Return the (x, y) coordinate for the center point of the cell that contains the specified text.  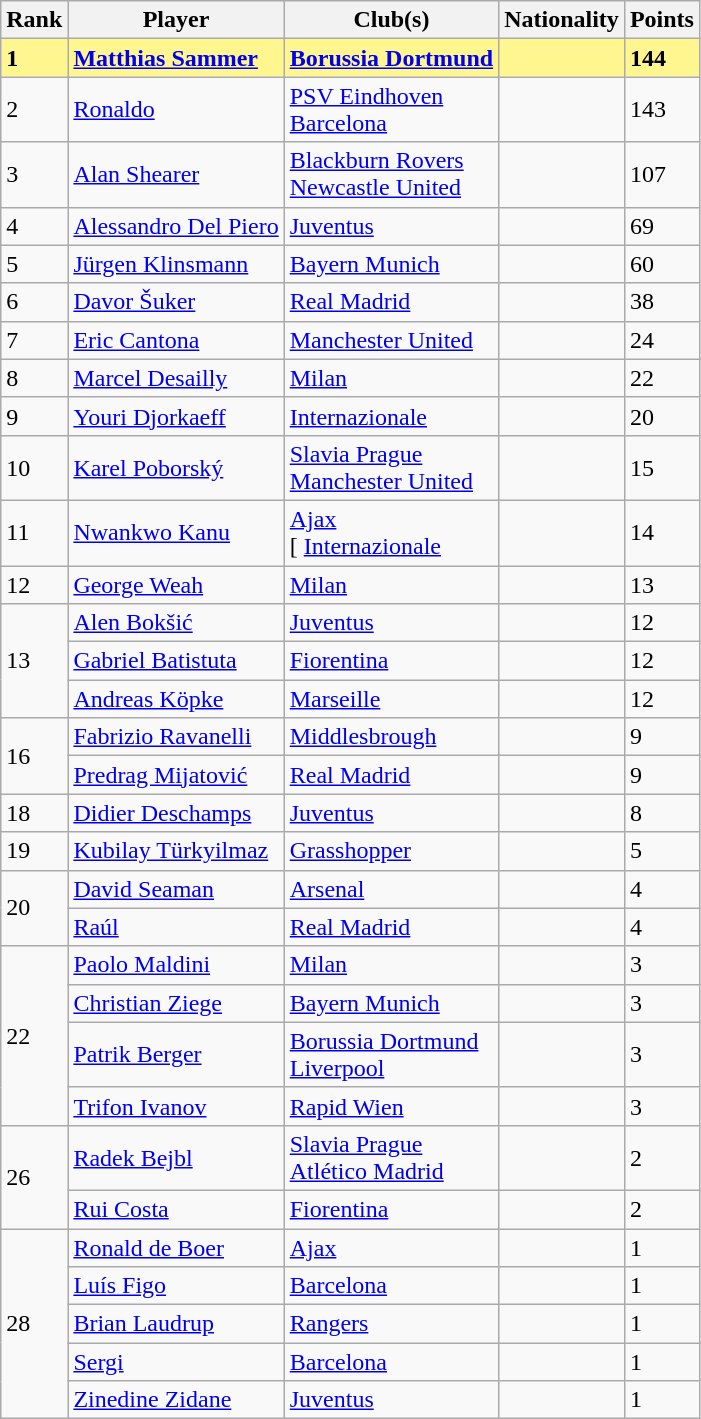
7 (34, 340)
26 (34, 1176)
Nwankwo Kanu (176, 532)
Didier Deschamps (176, 813)
Middlesbrough (391, 737)
Zinedine Zidane (176, 1400)
Gabriel Batistuta (176, 661)
Rapid Wien (391, 1106)
24 (662, 340)
Paolo Maldini (176, 965)
6 (34, 302)
Nationality (562, 20)
Alessandro Del Piero (176, 226)
Rank (34, 20)
Eric Cantona (176, 340)
Matthias Sammer (176, 58)
11 (34, 532)
Brian Laudrup (176, 1324)
Ronald de Boer (176, 1247)
Ronaldo (176, 110)
Youri Djorkaeff (176, 416)
Raúl (176, 927)
Fabrizio Ravanelli (176, 737)
Patrik Berger (176, 1054)
107 (662, 174)
14 (662, 532)
Borussia Dortmund Liverpool (391, 1054)
Radek Bejbl (176, 1158)
18 (34, 813)
Borussia Dortmund (391, 58)
19 (34, 851)
Rui Costa (176, 1209)
28 (34, 1323)
60 (662, 264)
Internazionale (391, 416)
Kubilay Türkyilmaz (176, 851)
69 (662, 226)
PSV Eindhoven Barcelona (391, 110)
Ajax (391, 1247)
George Weah (176, 585)
38 (662, 302)
Sergi (176, 1362)
Predrag Mijatović (176, 775)
Ajax[ Internazionale (391, 532)
Manchester United (391, 340)
Alan Shearer (176, 174)
Marcel Desailly (176, 378)
Points (662, 20)
143 (662, 110)
10 (34, 468)
Marseille (391, 699)
Slavia Prague Atlético Madrid (391, 1158)
Jürgen Klinsmann (176, 264)
Player (176, 20)
Slavia Prague Manchester United (391, 468)
Trifon Ivanov (176, 1106)
Karel Poborský (176, 468)
David Seaman (176, 889)
Alen Bokšić (176, 623)
15 (662, 468)
Arsenal (391, 889)
Andreas Köpke (176, 699)
Luís Figo (176, 1286)
Rangers (391, 1324)
Blackburn Rovers Newcastle United (391, 174)
16 (34, 756)
144 (662, 58)
Grasshopper (391, 851)
Club(s) (391, 20)
Davor Šuker (176, 302)
Christian Ziege (176, 1003)
